Return the (x, y) coordinate for the center point of the cell that contains the specified text.  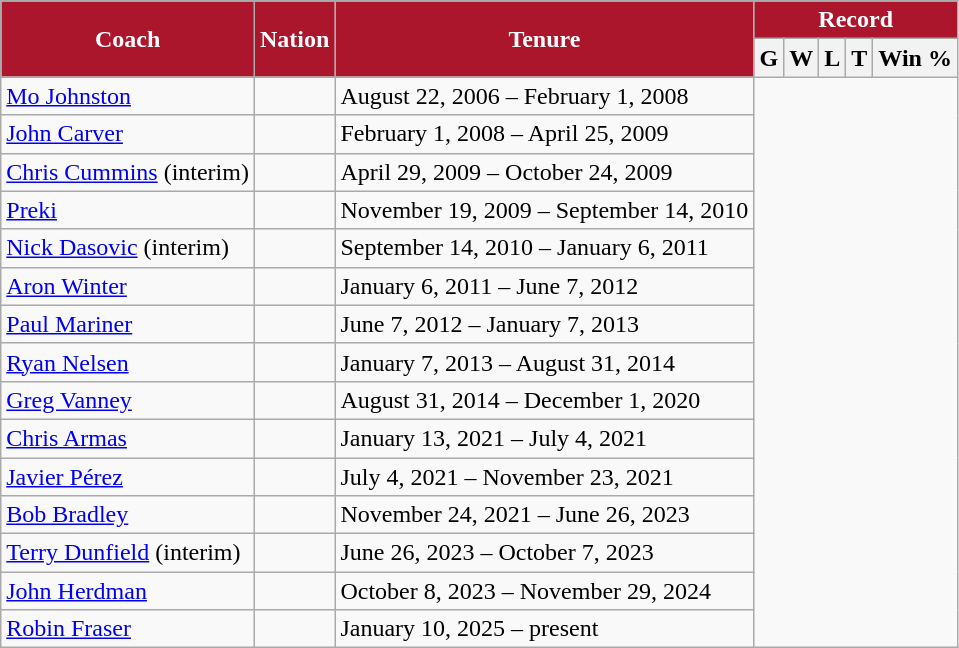
Ryan Nelsen (128, 362)
Mo Johnston (128, 96)
Bob Bradley (128, 515)
July 4, 2021 – November 23, 2021 (544, 477)
January 6, 2011 – June 7, 2012 (544, 286)
L (832, 58)
February 1, 2008 – April 25, 2009 (544, 134)
Preki (128, 210)
W (802, 58)
January 13, 2021 – July 4, 2021 (544, 438)
June 26, 2023 – October 7, 2023 (544, 553)
Record (856, 20)
Tenure (544, 39)
November 19, 2009 – September 14, 2010 (544, 210)
April 29, 2009 – October 24, 2009 (544, 172)
Robin Fraser (128, 629)
Nick Dasovic (interim) (128, 248)
October 8, 2023 – November 29, 2024 (544, 591)
Nation (294, 39)
August 31, 2014 – December 1, 2020 (544, 400)
G (769, 58)
Coach (128, 39)
Chris Armas (128, 438)
Paul Mariner (128, 324)
January 7, 2013 – August 31, 2014 (544, 362)
T (860, 58)
January 10, 2025 – present (544, 629)
August 22, 2006 – February 1, 2008 (544, 96)
Aron Winter (128, 286)
John Herdman (128, 591)
Chris Cummins (interim) (128, 172)
September 14, 2010 – January 6, 2011 (544, 248)
November 24, 2021 – June 26, 2023 (544, 515)
John Carver (128, 134)
June 7, 2012 – January 7, 2013 (544, 324)
Win % (916, 58)
Javier Pérez (128, 477)
Greg Vanney (128, 400)
Terry Dunfield (interim) (128, 553)
